Capture the cell that displays the provided text and extract its [x, y] central coordinate. 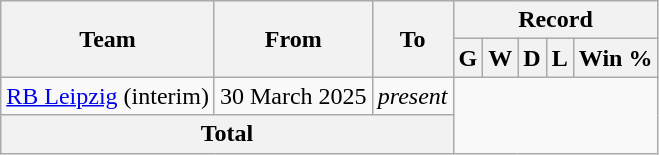
Team [108, 39]
Record [556, 20]
Win % [616, 58]
W [500, 58]
From [293, 39]
G [468, 58]
D [532, 58]
RB Leipzig (interim) [108, 96]
Total [227, 134]
present [412, 96]
30 March 2025 [293, 96]
To [412, 39]
L [560, 58]
